Capture the cell that displays the provided text and extract its (x, y) central coordinate. 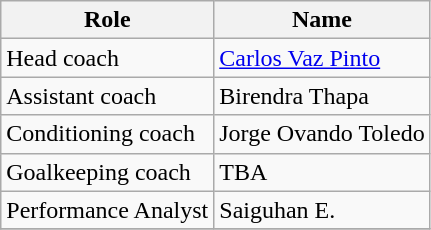
Jorge Ovando Toledo (322, 134)
Role (108, 20)
Goalkeeping coach (108, 172)
Assistant coach (108, 96)
Birendra Thapa (322, 96)
Conditioning coach (108, 134)
Head coach (108, 58)
Saiguhan E. (322, 210)
Performance Analyst (108, 210)
TBA (322, 172)
Carlos Vaz Pinto (322, 58)
Name (322, 20)
